Locate the cell with the specified text and output its (x, y) center coordinate. 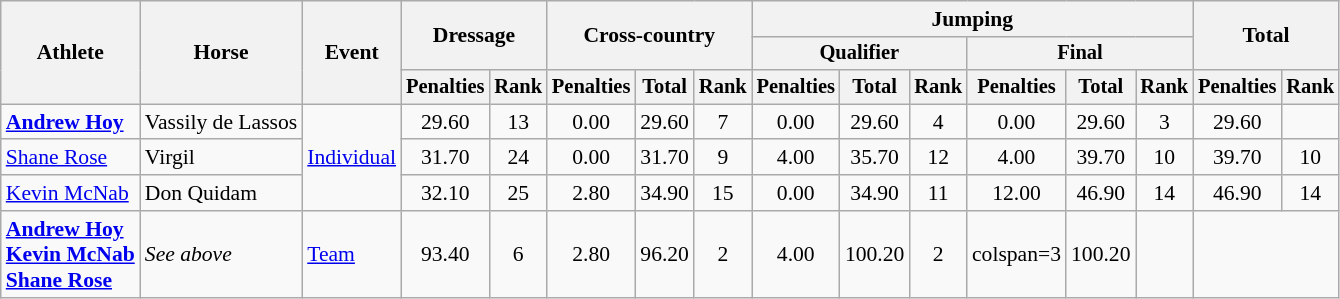
32.10 (445, 193)
Andrew Hoy (70, 122)
Athlete (70, 52)
Horse (221, 52)
12.00 (1016, 193)
6 (518, 254)
colspan=3 (1016, 254)
Qualifier (860, 54)
12 (938, 158)
15 (723, 193)
Final (1080, 54)
Cross-country (650, 36)
Team (352, 254)
See above (221, 254)
13 (518, 122)
Shane Rose (70, 158)
7 (723, 122)
25 (518, 193)
Kevin McNab (70, 193)
3 (1165, 122)
Event (352, 52)
93.40 (445, 254)
Individual (352, 158)
Virgil (221, 158)
24 (518, 158)
Vassily de Lassos (221, 122)
Andrew HoyKevin McNabShane Rose (70, 254)
35.70 (874, 158)
9 (723, 158)
Dressage (474, 36)
Don Quidam (221, 193)
96.20 (664, 254)
4 (938, 122)
Jumping (973, 19)
11 (938, 193)
